Pinpoint the cell where the given text exists, returning its (X, Y) midpoint coordinate. 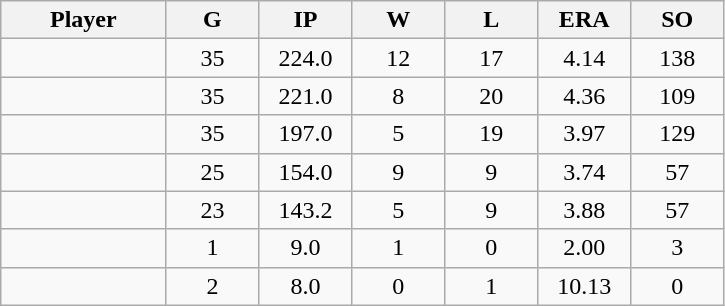
224.0 (306, 58)
23 (212, 210)
W (398, 20)
129 (678, 134)
G (212, 20)
20 (492, 96)
197.0 (306, 134)
IP (306, 20)
4.36 (584, 96)
3.88 (584, 210)
8.0 (306, 286)
8 (398, 96)
SO (678, 20)
2.00 (584, 248)
19 (492, 134)
2 (212, 286)
L (492, 20)
ERA (584, 20)
Player (84, 20)
3.97 (584, 134)
221.0 (306, 96)
12 (398, 58)
143.2 (306, 210)
3 (678, 248)
138 (678, 58)
3.74 (584, 172)
109 (678, 96)
154.0 (306, 172)
4.14 (584, 58)
17 (492, 58)
25 (212, 172)
9.0 (306, 248)
10.13 (584, 286)
